Find where the given text appears and provide that cell's center as [X, Y] coordinate. 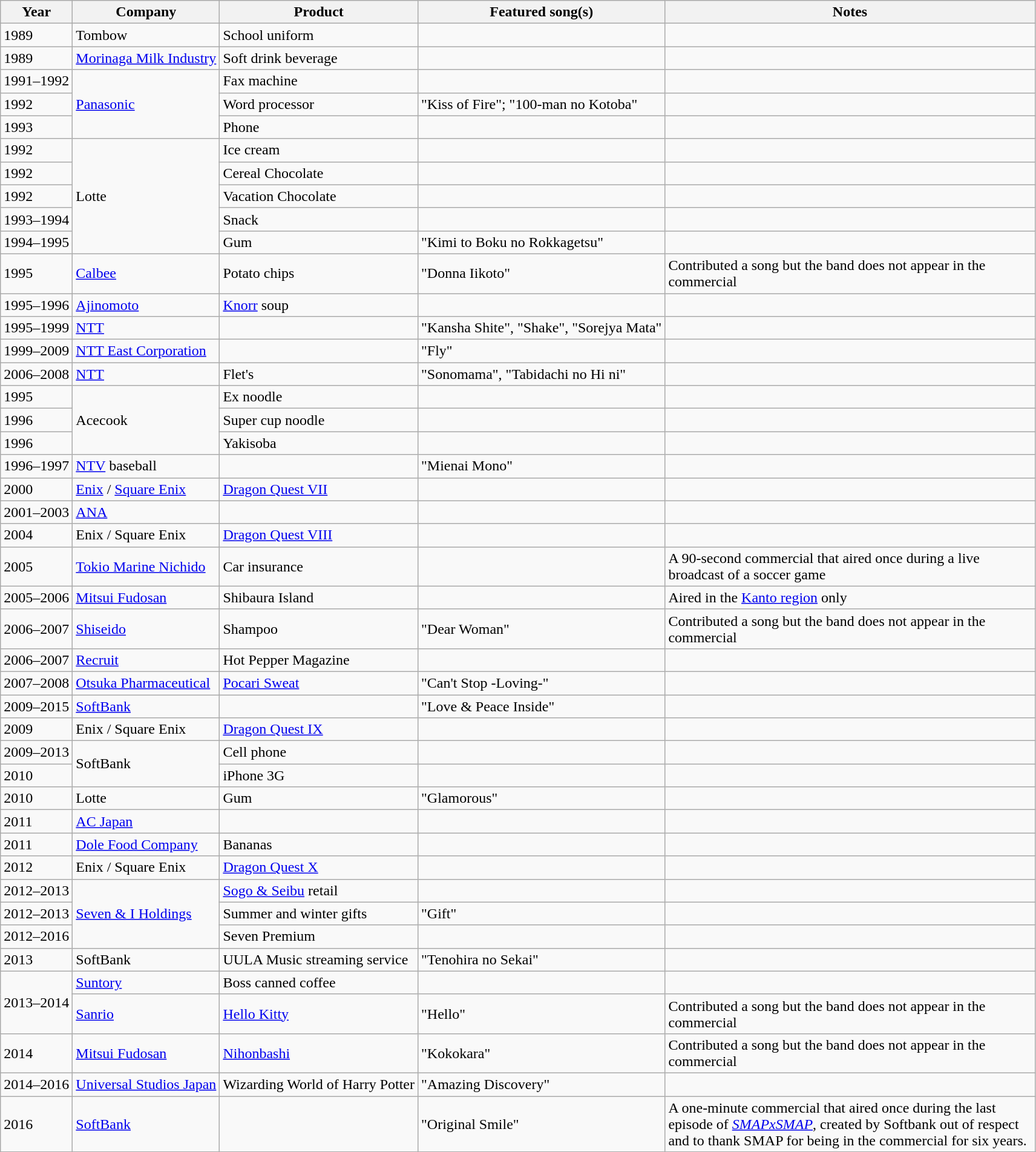
Ex noodle [319, 397]
Dragon Quest IX [319, 729]
Ice cream [319, 150]
2000 [36, 489]
Shibaura Island [319, 597]
Company [146, 12]
2012 [36, 867]
Morinaga Milk Industry [146, 58]
Boss canned coffee [319, 982]
2005–2006 [36, 597]
Tokio Marine Nichido [146, 567]
"Kimi to Boku no Rokkagetsu" [541, 242]
Shiseido [146, 628]
2013–2014 [36, 1002]
Seven Premium [319, 936]
Dragon Quest VII [319, 489]
"Fly" [541, 351]
2001–2003 [36, 512]
Sogo & Seibu retail [319, 890]
Nihonbashi [319, 1053]
Universal Studios Japan [146, 1084]
"Can't Stop -Loving-" [541, 683]
Year [36, 12]
"Original Smile" [541, 1124]
"Mienai Mono" [541, 466]
Potato chips [319, 274]
1993 [36, 127]
2012–2016 [36, 936]
iPhone 3G [319, 775]
Flet's [319, 374]
Sanrio [146, 1013]
1991–1992 [36, 81]
"Kansha Shite", "Shake", "Sorejya Mata" [541, 328]
"Dear Woman" [541, 628]
1995–1999 [36, 328]
NTT East Corporation [146, 351]
Acecook [146, 420]
School uniform [319, 35]
Car insurance [319, 567]
Panasonic [146, 104]
1994–1995 [36, 242]
Wizarding World of Harry Potter [319, 1084]
"Kokokara" [541, 1053]
Summer and winter gifts [319, 913]
2016 [36, 1124]
2005 [36, 567]
1993–1994 [36, 219]
2009 [36, 729]
Recruit [146, 660]
Word processor [319, 104]
2009–2015 [36, 706]
Phone [319, 127]
Fax machine [319, 81]
Hello Kitty [319, 1013]
Otsuka Pharmaceutical [146, 683]
Pocari Sweat [319, 683]
Shampoo [319, 628]
NTV baseball [146, 466]
Dragon Quest X [319, 867]
2006–2008 [36, 374]
"Tenohira no Sekai" [541, 959]
Ajinomoto [146, 304]
Vacation Chocolate [319, 196]
Dole Food Company [146, 844]
1999–2009 [36, 351]
Notes [850, 12]
Yakisoba [319, 443]
Aired in the Kanto region only [850, 597]
"Hello" [541, 1013]
Cell phone [319, 752]
1996–1997 [36, 466]
2013 [36, 959]
Snack [319, 219]
"Gift" [541, 913]
1995–1996 [36, 304]
"Donna Iikoto" [541, 274]
"Amazing Discovery" [541, 1084]
2009–2013 [36, 752]
Tombow [146, 35]
2007–2008 [36, 683]
A 90-second commercial that aired once during a live broadcast of a soccer game [850, 567]
Suntory [146, 982]
Product [319, 12]
"Kiss of Fire"; "100-man no Kotoba" [541, 104]
2014 [36, 1053]
"Glamorous" [541, 798]
Super cup noodle [319, 420]
Hot Pepper Magazine [319, 660]
Cereal Chocolate [319, 173]
Dragon Quest VIII [319, 535]
ANA [146, 512]
AC Japan [146, 821]
"Sonomama", "Tabidachi no Hi ni" [541, 374]
Seven & I Holdings [146, 913]
2014–2016 [36, 1084]
Soft drink beverage [319, 58]
Calbee [146, 274]
UULA Music streaming service [319, 959]
"Love & Peace Inside" [541, 706]
Bananas [319, 844]
2004 [36, 535]
Knorr soup [319, 304]
Featured song(s) [541, 12]
